Determine the (x, y) coordinate at the center of the cell enclosing the given text.  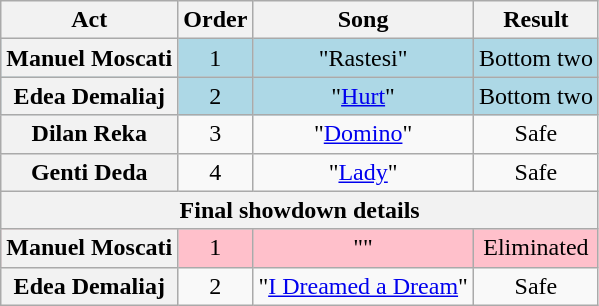
"" (364, 248)
Act (90, 20)
Genti Deda (90, 172)
"Lady" (364, 172)
Order (216, 20)
"I Dreamed a Dream" (364, 286)
"Hurt" (364, 96)
Eliminated (536, 248)
Dilan Reka (90, 134)
Song (364, 20)
"Rastesi" (364, 58)
Final showdown details (300, 210)
4 (216, 172)
Result (536, 20)
3 (216, 134)
"Domino" (364, 134)
